Detect which cell encompasses the target text, then output its (X, Y) center coordinate. 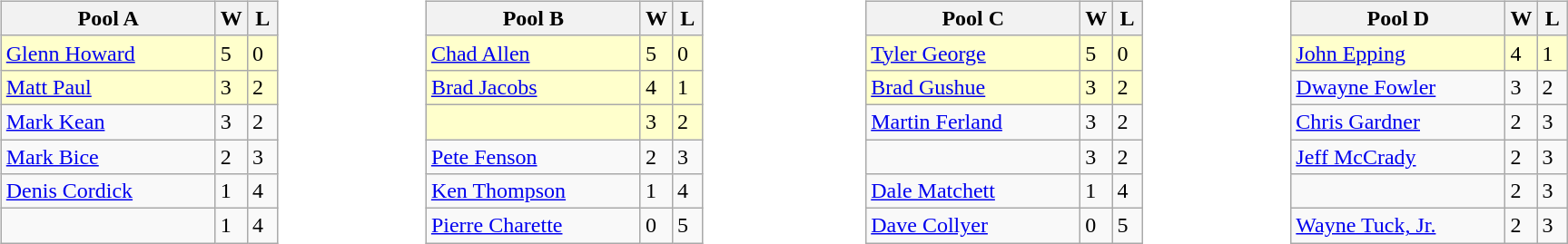
Pool C (973, 18)
Dale Matchett (973, 191)
Wayne Tuck, Jr. (1398, 226)
Pool A (108, 18)
Pool D (1398, 18)
Brad Gushue (973, 87)
John Epping (1398, 53)
Chris Gardner (1398, 122)
Pool B (533, 18)
Ken Thompson (533, 191)
Jeff McCrady (1398, 157)
Mark Bice (108, 157)
Martin Ferland (973, 122)
Mark Kean (108, 122)
Matt Paul (108, 87)
Glenn Howard (108, 53)
Pete Fenson (533, 157)
Pierre Charette (533, 226)
Tyler George (973, 53)
Brad Jacobs (533, 87)
Dwayne Fowler (1398, 87)
Denis Cordick (108, 191)
Dave Collyer (973, 226)
Chad Allen (533, 53)
